Pinpoint the cell where the given text exists, returning its [x, y] midpoint coordinate. 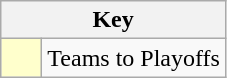
Teams to Playoffs [134, 58]
Key [114, 20]
